Extract the (X, Y) coordinate from the center of the cell holding the provided text.  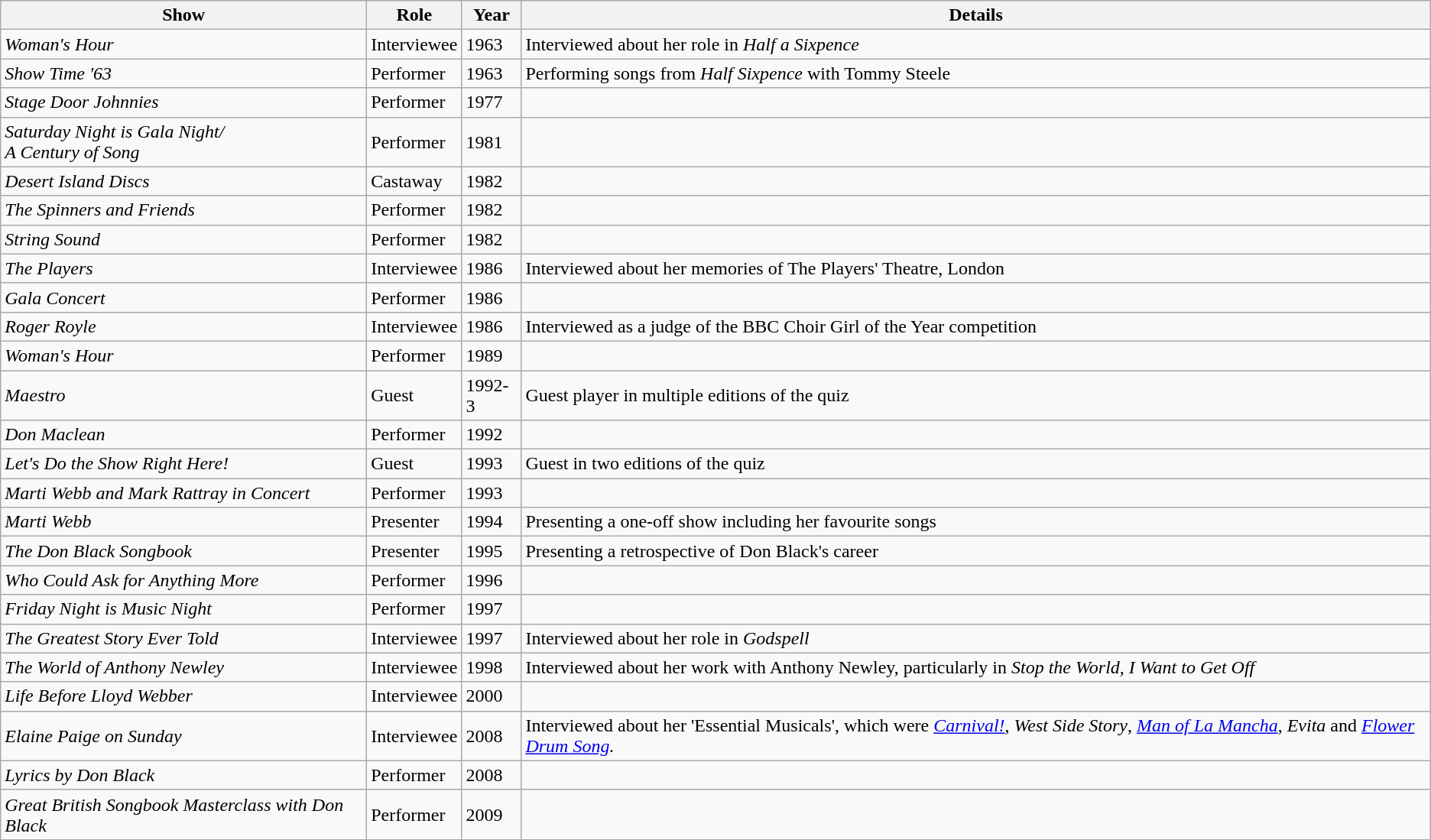
Interviewed about her memories of The Players' Theatre, London (975, 268)
Elaine Paige on Sunday (183, 735)
The World of Anthony Newley (183, 667)
Interviewed as a judge of the BBC Choir Girl of the Year competition (975, 326)
Let's Do the Show Right Here! (183, 464)
Life Before Lloyd Webber (183, 696)
Who Could Ask for Anything More (183, 580)
Great British Songbook Masterclass with Don Black (183, 815)
Don Maclean (183, 435)
Details (975, 15)
Guest in two editions of the quiz (975, 464)
Interviewed about her work with Anthony Newley, particularly in Stop the World, I Want to Get Off (975, 667)
Marti Webb and Mark Rattray in Concert (183, 493)
Gala Concert (183, 297)
Roger Royle (183, 326)
1998 (492, 667)
Performing songs from Half Sixpence with Tommy Steele (975, 73)
The Don Black Songbook (183, 551)
Stage Door Johnnies (183, 102)
Show Time '63 (183, 73)
1989 (492, 355)
Desert Island Discs (183, 181)
1977 (492, 102)
1981 (492, 142)
2009 (492, 815)
Year (492, 15)
The Spinners and Friends (183, 210)
Saturday Night is Gala Night/A Century of Song (183, 142)
Marti Webb (183, 522)
Lyrics by Don Black (183, 775)
The Players (183, 268)
1992 (492, 435)
Maestro (183, 394)
1995 (492, 551)
String Sound (183, 239)
Castaway (414, 181)
Presenting a retrospective of Don Black's career (975, 551)
1994 (492, 522)
Show (183, 15)
1992-3 (492, 394)
Guest player in multiple editions of the quiz (975, 394)
2000 (492, 696)
Interviewed about her 'Essential Musicals', which were Carnival!, West Side Story, Man of La Mancha, Evita and Flower Drum Song. (975, 735)
Presenting a one-off show including her favourite songs (975, 522)
1996 (492, 580)
Interviewed about her role in Godspell (975, 638)
Friday Night is Music Night (183, 609)
Role (414, 15)
Interviewed about her role in Half a Sixpence (975, 44)
The Greatest Story Ever Told (183, 638)
